Return (X, Y) of the center of cell containing provided text 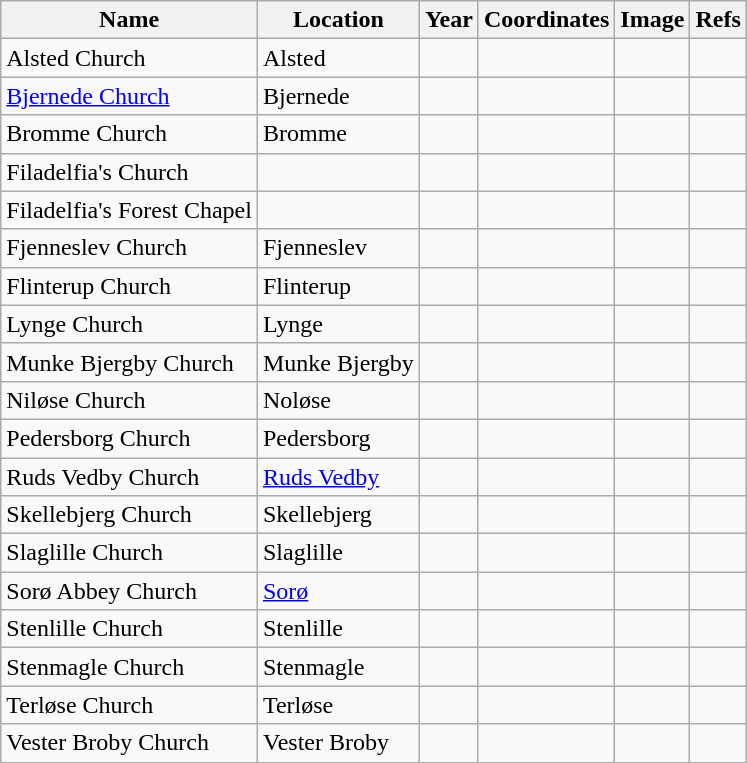
Name (130, 20)
Filadelfia's Church (130, 172)
Stenlille (338, 629)
Refs (718, 20)
Niløse Church (130, 400)
Sorø (338, 591)
Lynge (338, 324)
Slaglille Church (130, 553)
Skellebjerg (338, 515)
Slaglille (338, 553)
Stenmagle Church (130, 667)
Lynge Church (130, 324)
Noløse (338, 400)
Terløse (338, 705)
Year (448, 20)
Sorø Abbey Church (130, 591)
Image (652, 20)
Stenmagle (338, 667)
Fjenneslev (338, 248)
Ruds Vedby Church (130, 477)
Vester Broby (338, 743)
Pedersborg (338, 438)
Ruds Vedby (338, 477)
Bjernede Church (130, 96)
Pedersborg Church (130, 438)
Flinterup (338, 286)
Bromme Church (130, 134)
Filadelfia's Forest Chapel (130, 210)
Vester Broby Church (130, 743)
Stenlille Church (130, 629)
Fjenneslev Church (130, 248)
Bromme (338, 134)
Alsted (338, 58)
Munke Bjergby (338, 362)
Terløse Church (130, 705)
Coordinates (546, 20)
Skellebjerg Church (130, 515)
Flinterup Church (130, 286)
Munke Bjergby Church (130, 362)
Bjernede (338, 96)
Location (338, 20)
Alsted Church (130, 58)
